Identify which cell holds the provided text, then report its (x, y) central coordinate. 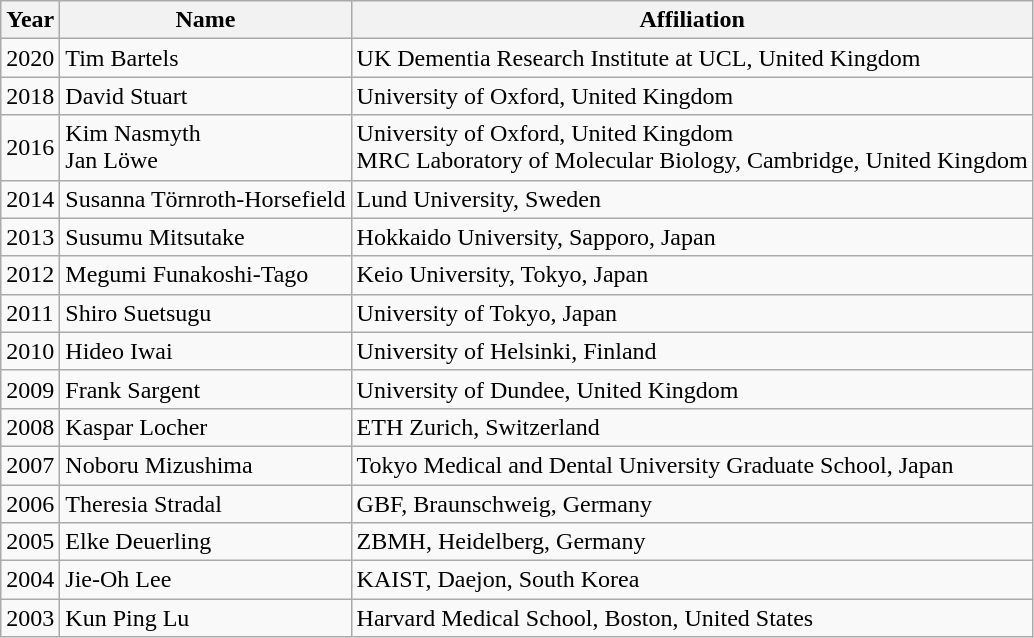
Year (30, 20)
David Stuart (206, 96)
KAIST, Daejon, South Korea (692, 580)
2006 (30, 503)
Kim NasmythJan Löwe (206, 148)
ZBMH, Heidelberg, Germany (692, 542)
2016 (30, 148)
2004 (30, 580)
Affiliation (692, 20)
ETH Zurich, Switzerland (692, 427)
Noboru Mizushima (206, 465)
2012 (30, 275)
Elke Deuerling (206, 542)
Tokyo Medical and Dental University Graduate School, Japan (692, 465)
Megumi Funakoshi-Tago (206, 275)
2003 (30, 618)
GBF, Braunschweig, Germany (692, 503)
Kun Ping Lu (206, 618)
2018 (30, 96)
Susanna Törnroth-Horsefield (206, 199)
2013 (30, 237)
2011 (30, 313)
University of Helsinki, Finland (692, 351)
Hideo Iwai (206, 351)
Theresia Stradal (206, 503)
2008 (30, 427)
Keio University, Tokyo, Japan (692, 275)
2007 (30, 465)
2010 (30, 351)
Susumu Mitsutake (206, 237)
University of Dundee, United Kingdom (692, 389)
Shiro Suetsugu (206, 313)
Jie-Oh Lee (206, 580)
University of Oxford, United Kingdom (692, 96)
Hokkaido University, Sapporo, Japan (692, 237)
Frank Sargent (206, 389)
Tim Bartels (206, 58)
2009 (30, 389)
Kaspar Locher (206, 427)
Lund University, Sweden (692, 199)
University of Tokyo, Japan (692, 313)
Name (206, 20)
2020 (30, 58)
University of Oxford, United KingdomMRC Laboratory of Molecular Biology, Cambridge, United Kingdom (692, 148)
2005 (30, 542)
2014 (30, 199)
UK Dementia Research Institute at UCL, United Kingdom (692, 58)
Harvard Medical School, Boston, United States (692, 618)
